Scan for the cell matching the given text and deliver its (x, y) coordinate at center. 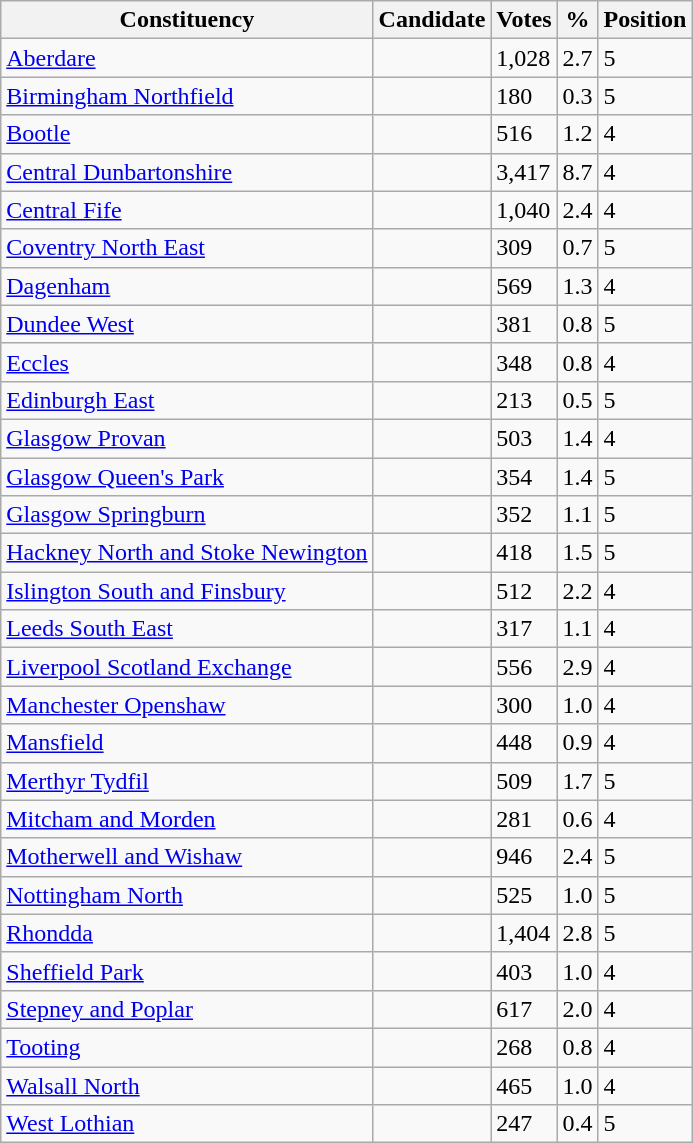
Bootle (187, 134)
1,040 (524, 210)
525 (524, 895)
Sheffield Park (187, 971)
Islington South and Finsbury (187, 591)
Position (645, 20)
0.4 (578, 1124)
Walsall North (187, 1085)
3,417 (524, 172)
569 (524, 286)
Nottingham North (187, 895)
0.5 (578, 400)
Birmingham Northfield (187, 96)
1.5 (578, 553)
Central Fife (187, 210)
Dagenham (187, 286)
268 (524, 1047)
309 (524, 248)
300 (524, 705)
0.7 (578, 248)
348 (524, 362)
Motherwell and Wishaw (187, 857)
2.0 (578, 1009)
1.3 (578, 286)
509 (524, 781)
352 (524, 515)
Mitcham and Morden (187, 819)
Stepney and Poplar (187, 1009)
Votes (524, 20)
0.9 (578, 743)
1.2 (578, 134)
1,404 (524, 933)
Rhondda (187, 933)
617 (524, 1009)
2.2 (578, 591)
Central Dunbartonshire (187, 172)
Constituency (187, 20)
2.8 (578, 933)
% (578, 20)
8.7 (578, 172)
Edinburgh East (187, 400)
213 (524, 400)
465 (524, 1085)
Merthyr Tydfil (187, 781)
Aberdare (187, 58)
Hackney North and Stoke Newington (187, 553)
281 (524, 819)
Eccles (187, 362)
354 (524, 477)
2.7 (578, 58)
Dundee West (187, 324)
180 (524, 96)
512 (524, 591)
Manchester Openshaw (187, 705)
Candidate (432, 20)
West Lothian (187, 1124)
Glasgow Provan (187, 438)
1.7 (578, 781)
0.6 (578, 819)
556 (524, 667)
Mansfield (187, 743)
0.3 (578, 96)
247 (524, 1124)
317 (524, 629)
Coventry North East (187, 248)
1,028 (524, 58)
403 (524, 971)
946 (524, 857)
Liverpool Scotland Exchange (187, 667)
516 (524, 134)
418 (524, 553)
503 (524, 438)
2.9 (578, 667)
448 (524, 743)
Glasgow Queen's Park (187, 477)
Leeds South East (187, 629)
Tooting (187, 1047)
381 (524, 324)
Glasgow Springburn (187, 515)
